Identify which cell holds the provided text, then report its [x, y] central coordinate. 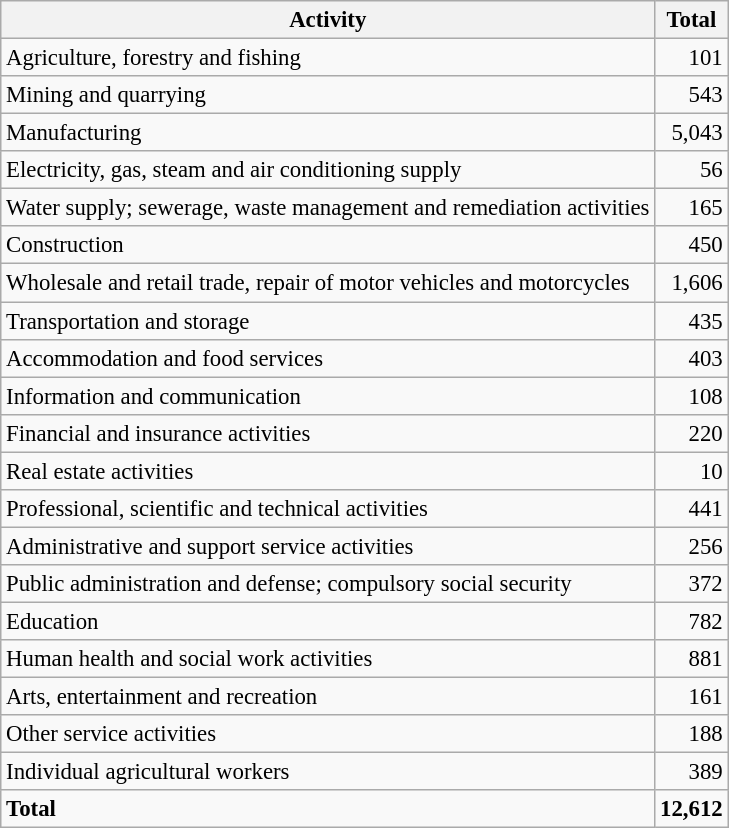
450 [692, 245]
Education [328, 621]
Activity [328, 20]
435 [692, 321]
256 [692, 546]
Electricity, gas, steam and air conditioning supply [328, 170]
Administrative and support service activities [328, 546]
Information and communication [328, 396]
Water supply; sewerage, waste management and remediation activities [328, 208]
Accommodation and food services [328, 358]
10 [692, 471]
Transportation and storage [328, 321]
Individual agricultural workers [328, 772]
12,612 [692, 809]
881 [692, 659]
441 [692, 509]
Manufacturing [328, 133]
Other service activities [328, 734]
101 [692, 58]
Professional, scientific and technical activities [328, 509]
161 [692, 697]
220 [692, 433]
1,606 [692, 283]
Real estate activities [328, 471]
Mining and quarrying [328, 95]
188 [692, 734]
108 [692, 396]
Arts, entertainment and recreation [328, 697]
403 [692, 358]
Wholesale and retail trade, repair of motor vehicles and motorcycles [328, 283]
372 [692, 584]
543 [692, 95]
389 [692, 772]
165 [692, 208]
782 [692, 621]
Construction [328, 245]
56 [692, 170]
Human health and social work activities [328, 659]
Agriculture, forestry and fishing [328, 58]
Public administration and defense; compulsory social security [328, 584]
Financial and insurance activities [328, 433]
5,043 [692, 133]
